From the cell containing the given text, extract its center point as (X, Y) coordinate. 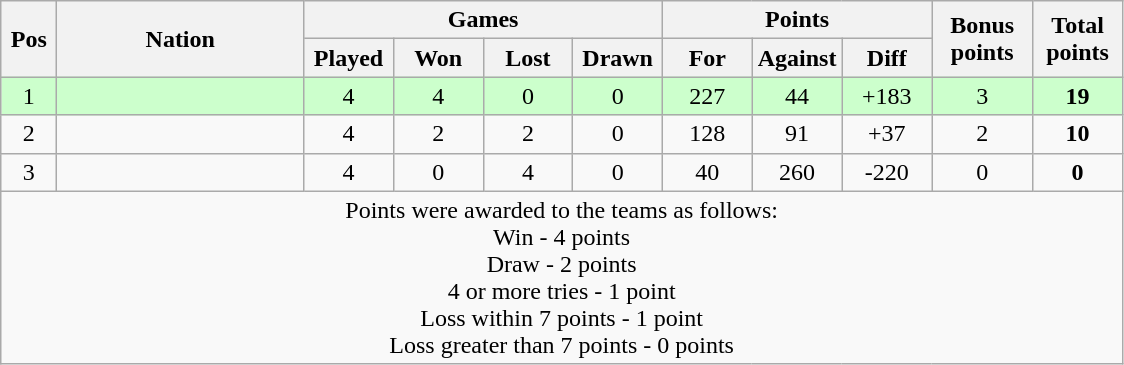
260 (797, 172)
For (708, 58)
+183 (887, 96)
Points (798, 20)
1 (29, 96)
227 (708, 96)
19 (1078, 96)
40 (708, 172)
Bonuspoints (982, 39)
+37 (887, 134)
44 (797, 96)
-220 (887, 172)
Diff (887, 58)
Nation (180, 39)
Played (349, 58)
Games (484, 20)
Won (438, 58)
10 (1078, 134)
Totalpoints (1078, 39)
Against (797, 58)
128 (708, 134)
Pos (29, 39)
Lost (528, 58)
91 (797, 134)
Drawn (618, 58)
